Find where the given text appears and provide that cell's center as (x, y) coordinate. 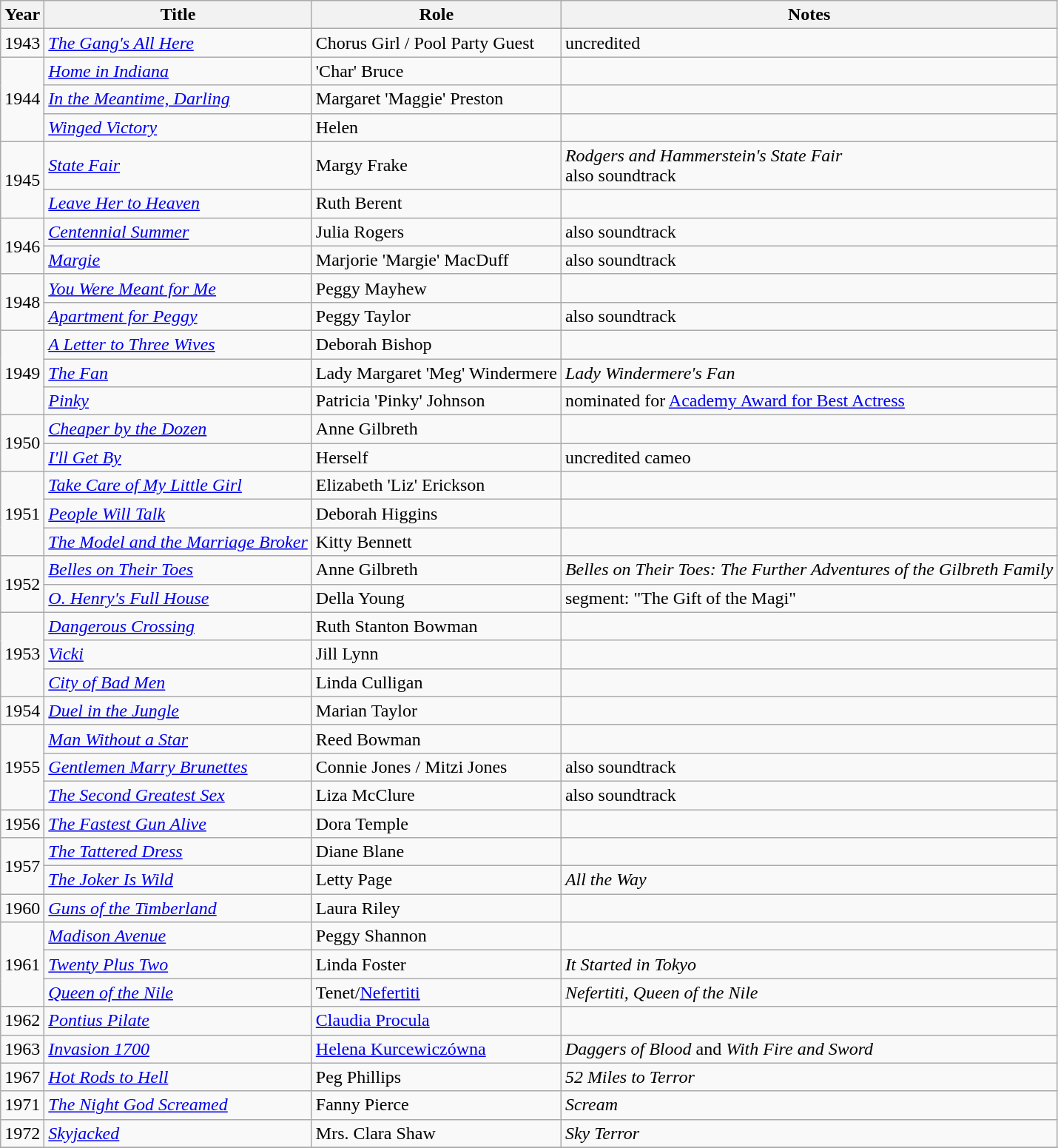
Winged Victory (178, 127)
The Fastest Gun Alive (178, 824)
1961 (22, 964)
Marian Taylor (437, 711)
Linda Culligan (437, 682)
Centennial Summer (178, 232)
Dangerous Crossing (178, 626)
52 Miles to Terror (809, 1077)
Lady Margaret 'Meg' Windermere (437, 372)
Della Young (437, 598)
nominated for Academy Award for Best Actress (809, 401)
Home in Indiana (178, 71)
Elizabeth 'Liz' Erickson (437, 486)
1948 (22, 302)
Patricia 'Pinky' Johnson (437, 401)
Sky Terror (809, 1133)
1946 (22, 246)
1954 (22, 711)
People Will Talk (178, 514)
Role (437, 15)
Peggy Taylor (437, 316)
Leave Her to Heaven (178, 204)
uncredited cameo (809, 457)
Man Without a Star (178, 739)
Gentlemen Marry Brunettes (178, 767)
Duel in the Jungle (178, 711)
Lady Windermere's Fan (809, 372)
1956 (22, 824)
1963 (22, 1049)
Title (178, 15)
A Letter to Three Wives (178, 344)
Laura Riley (437, 908)
1953 (22, 654)
Peg Phillips (437, 1077)
Skyjacked (178, 1133)
1944 (22, 99)
Helena Kurcewiczówna (437, 1049)
Queen of the Nile (178, 993)
Diane Blane (437, 852)
Jill Lynn (437, 654)
Belles on Their Toes (178, 570)
Marjorie 'Margie' MacDuff (437, 260)
All the Way (809, 880)
1955 (22, 767)
Cheaper by the Dozen (178, 429)
Peggy Shannon (437, 936)
City of Bad Men (178, 682)
1945 (22, 179)
Nefertiti, Queen of the Nile (809, 993)
Linda Foster (437, 964)
Margie (178, 260)
Kitty Bennett (437, 542)
Belles on Their Toes: The Further Adventures of the Gilbreth Family (809, 570)
Ruth Berent (437, 204)
Rodgers and Hammerstein's State Fairalso soundtrack (809, 166)
Madison Avenue (178, 936)
Liza McClure (437, 795)
Julia Rogers (437, 232)
Vicki (178, 654)
Claudia Procula (437, 1021)
Chorus Girl / Pool Party Guest (437, 43)
1949 (22, 372)
Herself (437, 457)
Peggy Mayhew (437, 288)
1962 (22, 1021)
The Night God Screamed (178, 1105)
Connie Jones / Mitzi Jones (437, 767)
1950 (22, 443)
1967 (22, 1077)
In the Meantime, Darling (178, 99)
O. Henry's Full House (178, 598)
Pontius Pilate (178, 1021)
uncredited (809, 43)
State Fair (178, 166)
The Second Greatest Sex (178, 795)
Hot Rods to Hell (178, 1077)
1952 (22, 584)
Year (22, 15)
Daggers of Blood and With Fire and Sword (809, 1049)
The Tattered Dress (178, 852)
Helen (437, 127)
1943 (22, 43)
Margy Frake (437, 166)
Invasion 1700 (178, 1049)
Guns of the Timberland (178, 908)
Scream (809, 1105)
1951 (22, 514)
'Char' Bruce (437, 71)
1972 (22, 1133)
1971 (22, 1105)
It Started in Tokyo (809, 964)
Deborah Bishop (437, 344)
Pinky (178, 401)
The Fan (178, 372)
Reed Bowman (437, 739)
segment: "The Gift of the Magi" (809, 598)
Notes (809, 15)
Letty Page (437, 880)
Apartment for Peggy (178, 316)
You Were Meant for Me (178, 288)
1957 (22, 866)
Mrs. Clara Shaw (437, 1133)
I'll Get By (178, 457)
Tenet/Nefertiti (437, 993)
Twenty Plus Two (178, 964)
The Joker Is Wild (178, 880)
Dora Temple (437, 824)
The Model and the Marriage Broker (178, 542)
Ruth Stanton Bowman (437, 626)
Take Care of My Little Girl (178, 486)
1960 (22, 908)
Fanny Pierce (437, 1105)
The Gang's All Here (178, 43)
Margaret 'Maggie' Preston (437, 99)
Deborah Higgins (437, 514)
